Locate the cell with the specified text and output its (X, Y) center coordinate. 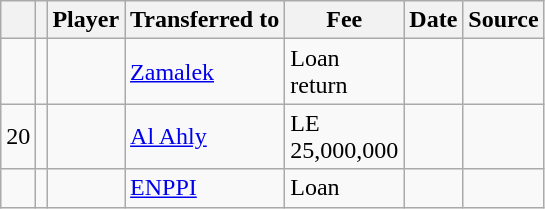
ENPPI (205, 188)
Player (86, 20)
Source (504, 20)
20 (18, 136)
Al Ahly (205, 136)
Zamalek (205, 72)
Loan (344, 188)
Loan return (344, 72)
Date (434, 20)
Fee (344, 20)
Transferred to (205, 20)
LE 25,000,000 (344, 136)
